Determine the [X, Y] coordinate at the center of the cell enclosing the given text.  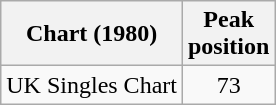
Chart (1980) [92, 34]
UK Singles Chart [92, 85]
Peakposition [228, 34]
73 [228, 85]
